Return (x, y) of the center of cell containing provided text 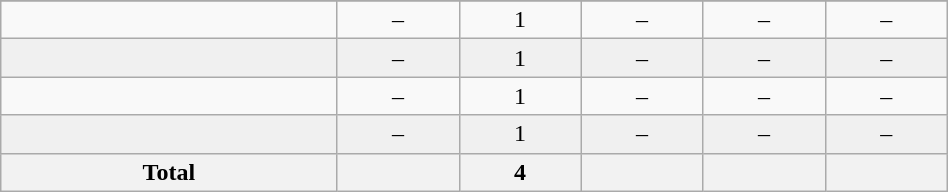
Total (169, 172)
4 (520, 172)
